Search for the cell housing the specified text and yield its [X, Y] center coordinate. 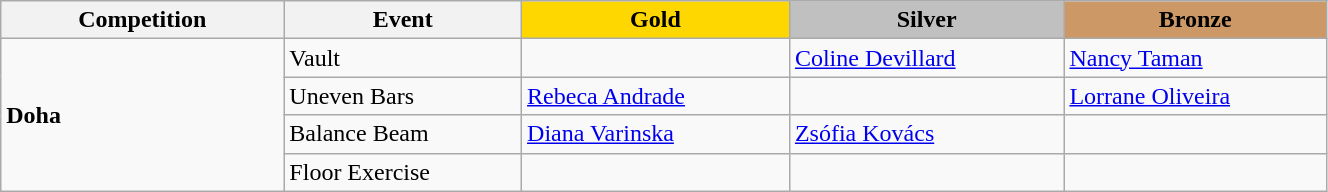
Silver [926, 20]
Balance Beam [403, 134]
Nancy Taman [1196, 58]
Rebeca Andrade [656, 96]
Uneven Bars [403, 96]
Lorrane Oliveira [1196, 96]
Competition [142, 20]
Floor Exercise [403, 172]
Gold [656, 20]
Event [403, 20]
Diana Varinska [656, 134]
Vault [403, 58]
Coline Devillard [926, 58]
Doha [142, 115]
Bronze [1196, 20]
Zsófia Kovács [926, 134]
